Return (X, Y) of the center of cell containing provided text 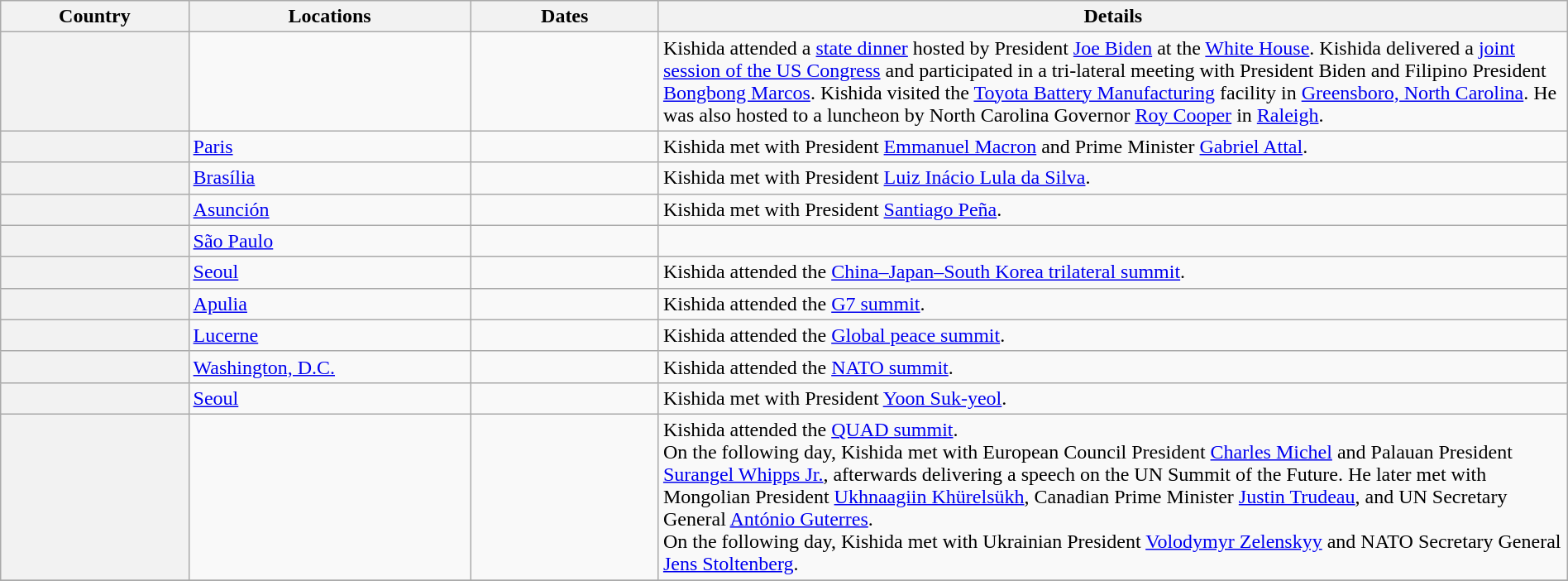
Kishida met with President Emmanuel Macron and Prime Minister Gabriel Attal. (1113, 146)
Kishida attended the Global peace summit. (1113, 335)
Washington, D.C. (329, 367)
Kishida met with President Santiago Peña. (1113, 209)
Kishida met with President Yoon Suk-yeol. (1113, 398)
Kishida attended the China–Japan–South Korea trilateral summit. (1113, 272)
Locations (329, 17)
São Paulo (329, 241)
Kishida met with President Luiz Inácio Lula da Silva. (1113, 178)
Kishida attended the NATO summit. (1113, 367)
Lucerne (329, 335)
Brasília (329, 178)
Country (94, 17)
Dates (564, 17)
Kishida attended the G7 summit. (1113, 304)
Paris (329, 146)
Details (1113, 17)
Asunción (329, 209)
Apulia (329, 304)
